From the cell containing the given text, extract its center point as [x, y] coordinate. 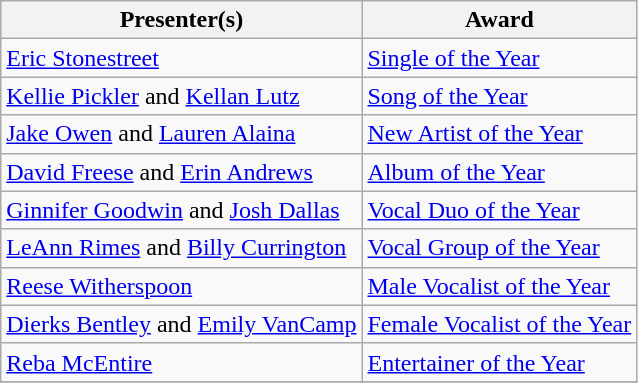
Vocal Duo of the Year [500, 210]
New Artist of the Year [500, 134]
Ginnifer Goodwin and Josh Dallas [182, 210]
Male Vocalist of the Year [500, 286]
Dierks Bentley and Emily VanCamp [182, 324]
Kellie Pickler and Kellan Lutz [182, 96]
Vocal Group of the Year [500, 248]
Album of the Year [500, 172]
Female Vocalist of the Year [500, 324]
Presenter(s) [182, 20]
David Freese and Erin Andrews [182, 172]
Song of the Year [500, 96]
Reba McEntire [182, 362]
Jake Owen and Lauren Alaina [182, 134]
Reese Witherspoon [182, 286]
Award [500, 20]
LeAnn Rimes and Billy Currington [182, 248]
Eric Stonestreet [182, 58]
Single of the Year [500, 58]
Entertainer of the Year [500, 362]
